Return (X, Y) of the center of cell containing provided text 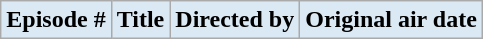
Original air date (392, 20)
Episode # (56, 20)
Title (140, 20)
Directed by (235, 20)
